Identify which cell holds the provided text, then report its (x, y) central coordinate. 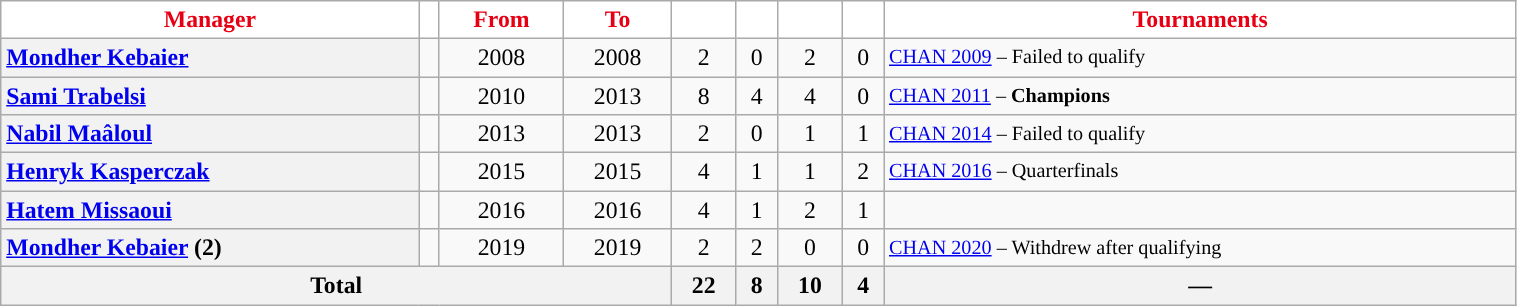
Hatem Missaoui (210, 209)
From (501, 20)
Manager (210, 20)
To (618, 20)
Tournaments (1200, 20)
Mondher Kebaier (210, 58)
Mondher Kebaier (2) (210, 247)
CHAN 2014 – Failed to qualify (1200, 133)
Nabil Maâloul (210, 133)
CHAN 2020 – Withdrew after qualifying (1200, 247)
— (1200, 285)
22 (704, 285)
CHAN 2016 – Quarterfinals (1200, 171)
Total (336, 285)
CHAN 2009 – Failed to qualify (1200, 58)
Henryk Kasperczak (210, 171)
Sami Trabelsi (210, 96)
2010 (501, 96)
10 (810, 285)
CHAN 2011 – Champions (1200, 96)
